Extract the [X, Y] coordinate from the center of the cell holding the provided text.  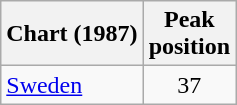
Peakposition [189, 34]
Chart (1987) [72, 34]
Sweden [72, 85]
37 [189, 85]
